Capture the cell that displays the provided text and extract its (X, Y) central coordinate. 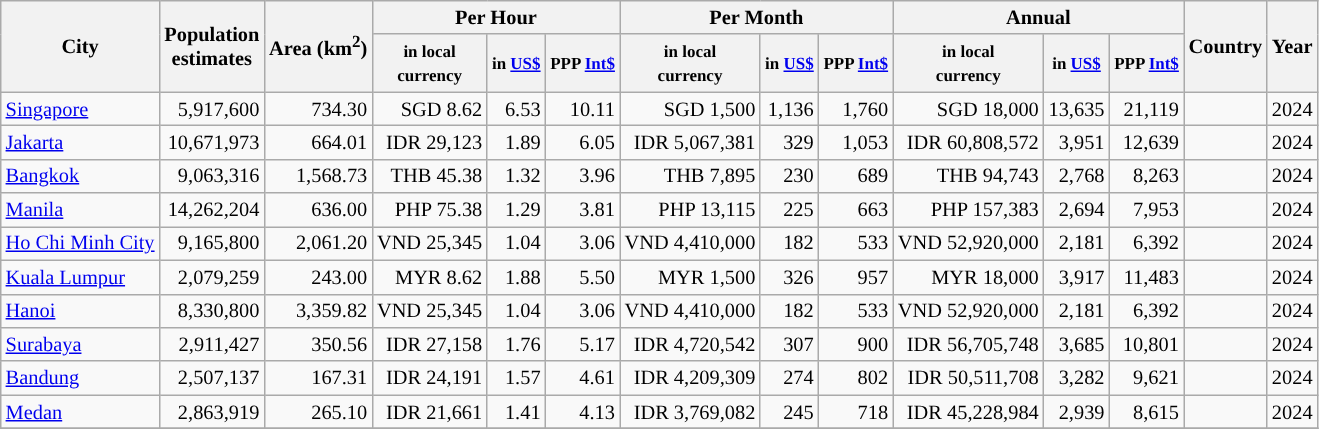
3,685 (1077, 344)
3.96 (582, 176)
Per Month (756, 17)
664.01 (318, 142)
3,917 (1077, 277)
Surabaya (80, 344)
1.57 (516, 378)
SGD 8.62 (430, 109)
10,801 (1146, 344)
6.05 (582, 142)
MYR 18,000 (968, 277)
IDR 45,228,984 (968, 412)
1.32 (516, 176)
2,911,427 (212, 344)
350.56 (318, 344)
1,760 (856, 109)
IDR 60,808,572 (968, 142)
1,568.73 (318, 176)
5,917,600 (212, 109)
230 (789, 176)
802 (856, 378)
Bangkok (80, 176)
8,263 (1146, 176)
718 (856, 412)
957 (856, 277)
MYR 8.62 (430, 277)
THB 7,895 (690, 176)
PHP 13,115 (690, 210)
SGD 1,500 (690, 109)
8,330,800 (212, 311)
8,615 (1146, 412)
1.29 (516, 210)
225 (789, 210)
12,639 (1146, 142)
10.11 (582, 109)
4.13 (582, 412)
689 (856, 176)
274 (789, 378)
7,953 (1146, 210)
Medan (80, 412)
243.00 (318, 277)
Singapore (80, 109)
3.81 (582, 210)
2,694 (1077, 210)
IDR 24,191 (430, 378)
MYR 1,500 (690, 277)
167.31 (318, 378)
Hanoi (80, 311)
2,768 (1077, 176)
14,262,204 (212, 210)
663 (856, 210)
9,063,316 (212, 176)
21,119 (1146, 109)
265.10 (318, 412)
245 (789, 412)
IDR 3,769,082 (690, 412)
9,621 (1146, 378)
3,282 (1077, 378)
IDR 29,123 (430, 142)
2,061.20 (318, 243)
9,165,800 (212, 243)
IDR 27,158 (430, 344)
2,863,919 (212, 412)
THB 94,743 (968, 176)
Populationestimates (212, 46)
900 (856, 344)
307 (789, 344)
IDR 5,067,381 (690, 142)
3,359.82 (318, 311)
3,951 (1077, 142)
Kuala Lumpur (80, 277)
Ho Chi Minh City (80, 243)
2,939 (1077, 412)
5.50 (582, 277)
1,053 (856, 142)
Per Hour (496, 17)
Jakarta (80, 142)
PHP 157,383 (968, 210)
13,635 (1077, 109)
IDR 4,720,542 (690, 344)
2,507,137 (212, 378)
6.53 (516, 109)
2,079,259 (212, 277)
326 (789, 277)
City (80, 46)
4.61 (582, 378)
1.76 (516, 344)
1.89 (516, 142)
IDR 50,511,708 (968, 378)
734.30 (318, 109)
1.88 (516, 277)
IDR 21,661 (430, 412)
Annual (1038, 17)
PHP 75.38 (430, 210)
11,483 (1146, 277)
5.17 (582, 344)
Bandung (80, 378)
IDR 56,705,748 (968, 344)
Country (1226, 46)
SGD 18,000 (968, 109)
Area (km2) (318, 46)
THB 45.38 (430, 176)
1,136 (789, 109)
329 (789, 142)
IDR 4,209,309 (690, 378)
Manila (80, 210)
10,671,973 (212, 142)
1.41 (516, 412)
Year (1292, 46)
636.00 (318, 210)
